Capture the cell that displays the provided text and extract its (x, y) central coordinate. 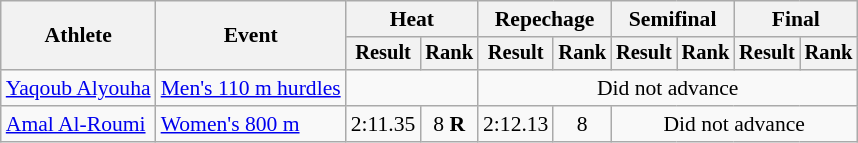
2:11.35 (384, 124)
Semifinal (672, 19)
Event (251, 36)
Yaqoub Alyouha (78, 88)
2:12.13 (516, 124)
8 R (449, 124)
Women's 800 m (251, 124)
Men's 110 m hurdles (251, 88)
Athlete (78, 36)
Heat (412, 19)
Final (796, 19)
Amal Al-Roumi (78, 124)
Repechage (544, 19)
8 (582, 124)
